Locate the cell with the specified text and output its (X, Y) center coordinate. 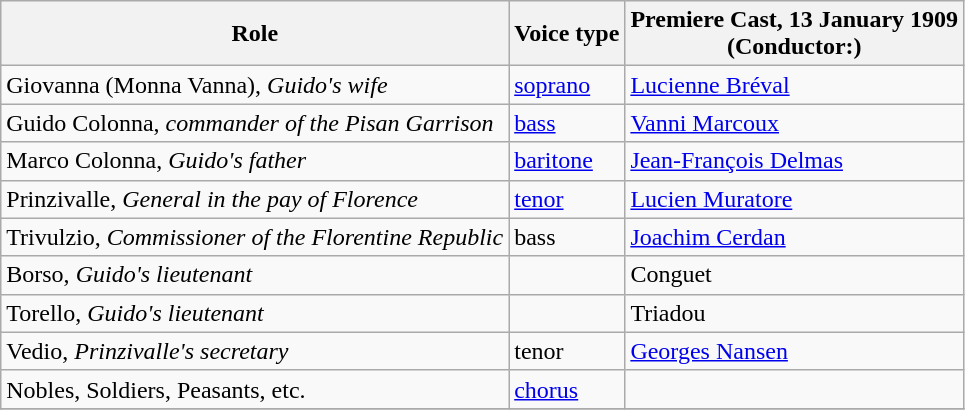
Role (255, 34)
Joachim Cerdan (794, 237)
Lucien Muratore (794, 199)
Voice type (567, 34)
Torello, Guido's lieutenant (255, 313)
Conguet (794, 275)
Vedio, Prinzivalle's secretary (255, 351)
Prinzivalle, General in the pay of Florence (255, 199)
Giovanna (Monna Vanna), Guido's wife (255, 85)
Triadou (794, 313)
Guido Colonna, commander of the Pisan Garrison (255, 123)
Nobles, Soldiers, Peasants, etc. (255, 389)
Borso, Guido's lieutenant (255, 275)
Trivulzio, Commissioner of the Florentine Republic (255, 237)
Marco Colonna, Guido's father (255, 161)
Lucienne Bréval (794, 85)
Georges Nansen (794, 351)
Jean-François Delmas (794, 161)
soprano (567, 85)
Vanni Marcoux (794, 123)
Premiere Cast, 13 January 1909(Conductor:) (794, 34)
baritone (567, 161)
chorus (567, 389)
